Scan for the cell matching the given text and deliver its (x, y) coordinate at center. 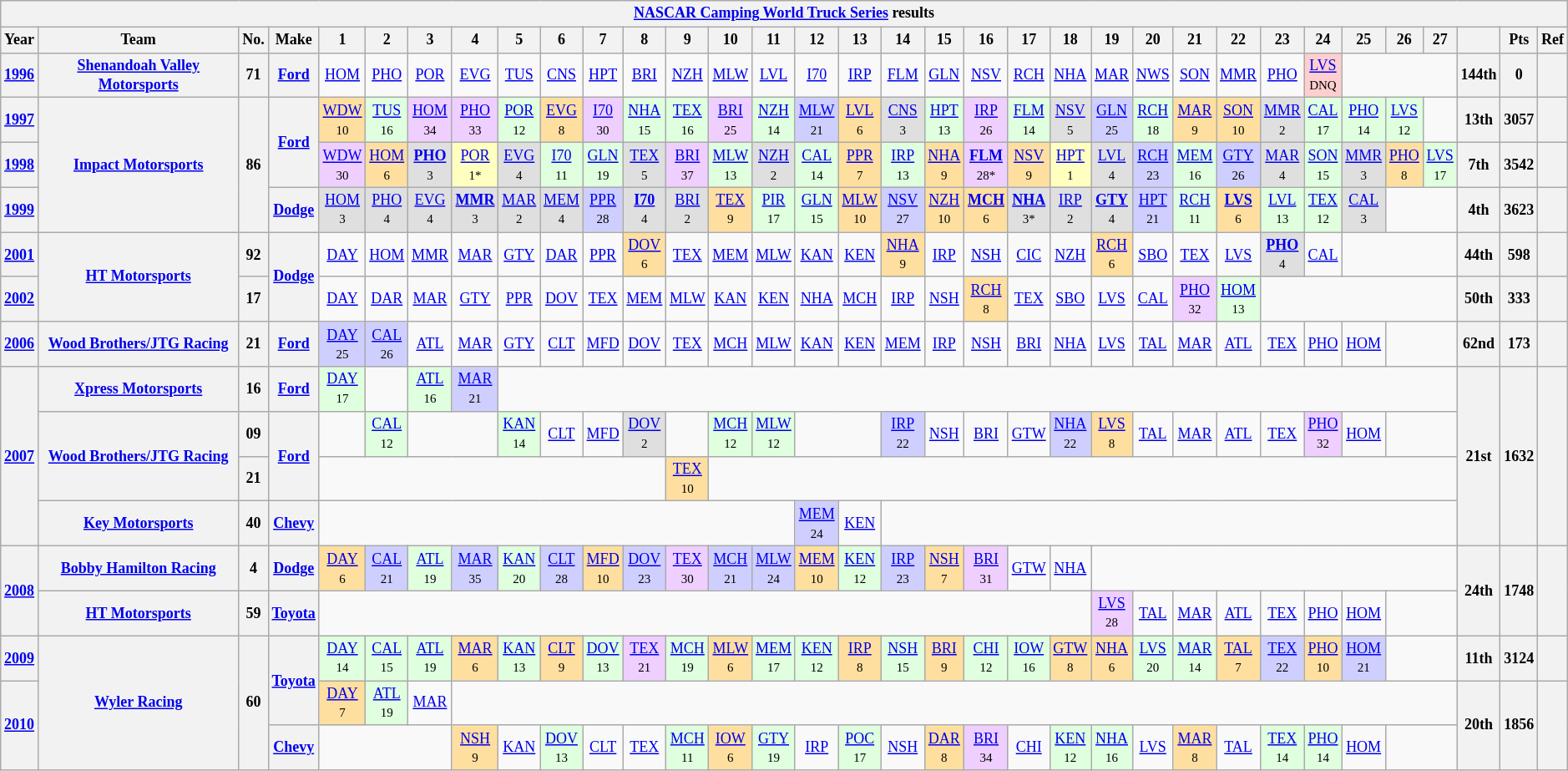
DAY6 (342, 568)
2007 (20, 456)
NHA16 (1112, 748)
HOM6 (387, 165)
12 (817, 40)
GLN (944, 75)
MLW21 (817, 120)
Bobby Hamilton Racing (139, 568)
15 (944, 40)
333 (1520, 299)
27 (1439, 40)
WDW10 (342, 120)
RCH (1029, 75)
19 (1112, 40)
DAY14 (342, 658)
LVS28 (1112, 613)
20th (1479, 725)
PHO10 (1323, 658)
KAN13 (519, 658)
CAL14 (817, 165)
5 (519, 40)
EVG (475, 75)
NZH14 (774, 120)
MLW10 (860, 210)
IRP22 (903, 434)
NSV5 (1070, 120)
BRI2 (688, 210)
GTW8 (1070, 658)
1999 (20, 210)
NSV27 (903, 210)
LVL13 (1282, 210)
MCH6 (987, 210)
18 (1070, 40)
Wyler Racing (139, 703)
1748 (1520, 590)
MLW13 (731, 165)
FLM (903, 75)
NHA15 (645, 120)
MAR6 (475, 658)
IRP13 (903, 165)
173 (1520, 344)
NWS (1152, 75)
BRI31 (987, 568)
CIC (1029, 255)
DAY7 (342, 703)
6 (562, 40)
Ref (1553, 40)
3124 (1520, 658)
MAR14 (1195, 658)
4th (1479, 210)
MFD10 (603, 568)
24 (1323, 40)
HPT21 (1152, 210)
NSH9 (475, 748)
PIR17 (774, 210)
LVS17 (1439, 165)
13th (1479, 120)
BRI34 (987, 748)
CAL26 (387, 344)
FLM14 (1029, 120)
24th (1479, 590)
NSH15 (903, 658)
DOV23 (645, 568)
598 (1520, 255)
13 (860, 40)
HPT1 (1070, 165)
TEX14 (1282, 748)
SON (1195, 75)
3542 (1520, 165)
8 (645, 40)
20 (1152, 40)
Make (294, 40)
NZH2 (774, 165)
I704 (645, 210)
1 (342, 40)
NHA22 (1070, 434)
59 (254, 613)
No. (254, 40)
CNS (562, 75)
DAY25 (342, 344)
I70 (817, 75)
71 (254, 75)
IRP26 (987, 120)
CAL3 (1364, 210)
GLN19 (603, 165)
DAR8 (944, 748)
TEX30 (688, 568)
2002 (20, 299)
IRP2 (1070, 210)
11th (1479, 658)
LVL4 (1112, 165)
LVS20 (1152, 658)
MCH11 (688, 748)
1997 (20, 120)
HOM21 (1364, 658)
Key Motorsports (139, 524)
BRI25 (731, 120)
HPT (603, 75)
I7030 (603, 120)
Shenandoah Valley Motorsports (139, 75)
I7011 (562, 165)
EVG8 (562, 120)
IOW6 (731, 748)
LVS6 (1239, 210)
MAR2 (519, 210)
SON10 (1239, 120)
PHO8 (1404, 165)
11 (774, 40)
GLN25 (1112, 120)
TAL7 (1239, 658)
CLT9 (562, 658)
TEX21 (645, 658)
NSV (987, 75)
TEX5 (645, 165)
22 (1239, 40)
50th (1479, 299)
Year (20, 40)
23 (1282, 40)
Xpress Motorsports (139, 389)
DOV6 (645, 255)
3 (431, 40)
Team (139, 40)
PPR28 (603, 210)
14 (903, 40)
26 (1404, 40)
PHO3 (431, 165)
MLW6 (731, 658)
7th (1479, 165)
RCH18 (1152, 120)
MLW24 (774, 568)
9 (688, 40)
MEM10 (817, 568)
60 (254, 703)
LVSDNQ (1323, 75)
BRI9 (944, 658)
BRI37 (688, 165)
RCH6 (1112, 255)
GTY26 (1239, 165)
0 (1520, 75)
LVS12 (1404, 120)
MLW12 (774, 434)
NHA3* (1029, 210)
PHO33 (475, 120)
MCH19 (688, 658)
LVS8 (1112, 434)
Impact Motorsports (139, 165)
MAR35 (475, 568)
RCH23 (1152, 165)
MEM24 (817, 524)
TEX10 (688, 479)
POR1* (475, 165)
10 (731, 40)
GTY4 (1112, 210)
LVL (774, 75)
DOV2 (645, 434)
2010 (20, 725)
POR (431, 75)
TEX9 (731, 210)
CAL21 (387, 568)
SON15 (1323, 165)
TUS (519, 75)
MEM17 (774, 658)
TEX22 (1282, 658)
CAL12 (387, 434)
2001 (20, 255)
MMR2 (1282, 120)
44th (1479, 255)
3057 (1520, 120)
IRP23 (903, 568)
1632 (1520, 456)
Pts (1520, 40)
1856 (1520, 725)
IRP8 (860, 658)
CAL15 (387, 658)
09 (254, 434)
RCH11 (1195, 210)
NASCAR Camping World Truck Series results (784, 13)
HOM34 (431, 120)
1998 (20, 165)
40 (254, 524)
25 (1364, 40)
CNS3 (903, 120)
CHI (1029, 748)
86 (254, 165)
MCH21 (731, 568)
GTY19 (774, 748)
2 (387, 40)
MEM4 (562, 210)
CAL17 (1323, 120)
HOM3 (342, 210)
3623 (1520, 210)
MAR9 (1195, 120)
KAN20 (519, 568)
NSV9 (1029, 165)
NZH10 (944, 210)
CLT28 (562, 568)
HPT13 (944, 120)
2009 (20, 658)
TUS16 (387, 120)
IOW16 (1029, 658)
2008 (20, 590)
NSH7 (944, 568)
MCH12 (731, 434)
HOM13 (1239, 299)
LVL6 (860, 120)
2006 (20, 344)
144th (1479, 75)
TEX12 (1323, 210)
1996 (20, 75)
MAR8 (1195, 748)
PPR7 (860, 165)
GLN15 (817, 210)
NHA6 (1112, 658)
MAR4 (1282, 165)
21st (1479, 456)
TEX16 (688, 120)
CHI12 (987, 658)
RCH8 (987, 299)
92 (254, 255)
DAY17 (342, 389)
WDW30 (342, 165)
POR12 (519, 120)
MAR21 (475, 389)
7 (603, 40)
62nd (1479, 344)
POC17 (860, 748)
MEM16 (1195, 165)
FLM28* (987, 165)
ATL16 (431, 389)
KAN14 (519, 434)
